Detect which cell encompasses the target text, then output its [x, y] center coordinate. 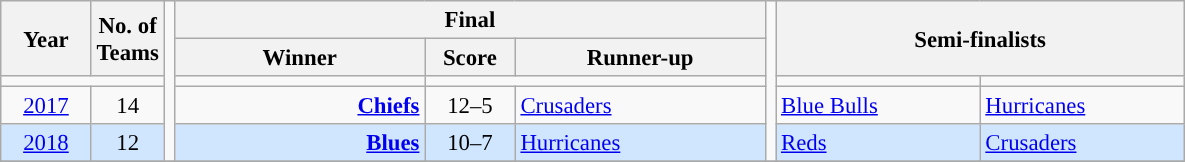
Semi-finalists [980, 38]
Final [470, 20]
Year [46, 38]
Winner [300, 58]
14 [128, 106]
Runner-up [640, 58]
12–5 [470, 106]
Blue Bulls [878, 106]
2018 [46, 143]
10–7 [470, 143]
Score [470, 58]
Reds [878, 143]
Chiefs [300, 106]
No. of Teams [128, 38]
2017 [46, 106]
12 [128, 143]
Blues [300, 143]
